Provide the (x, y) coordinate of the cell's center where the given text is located.  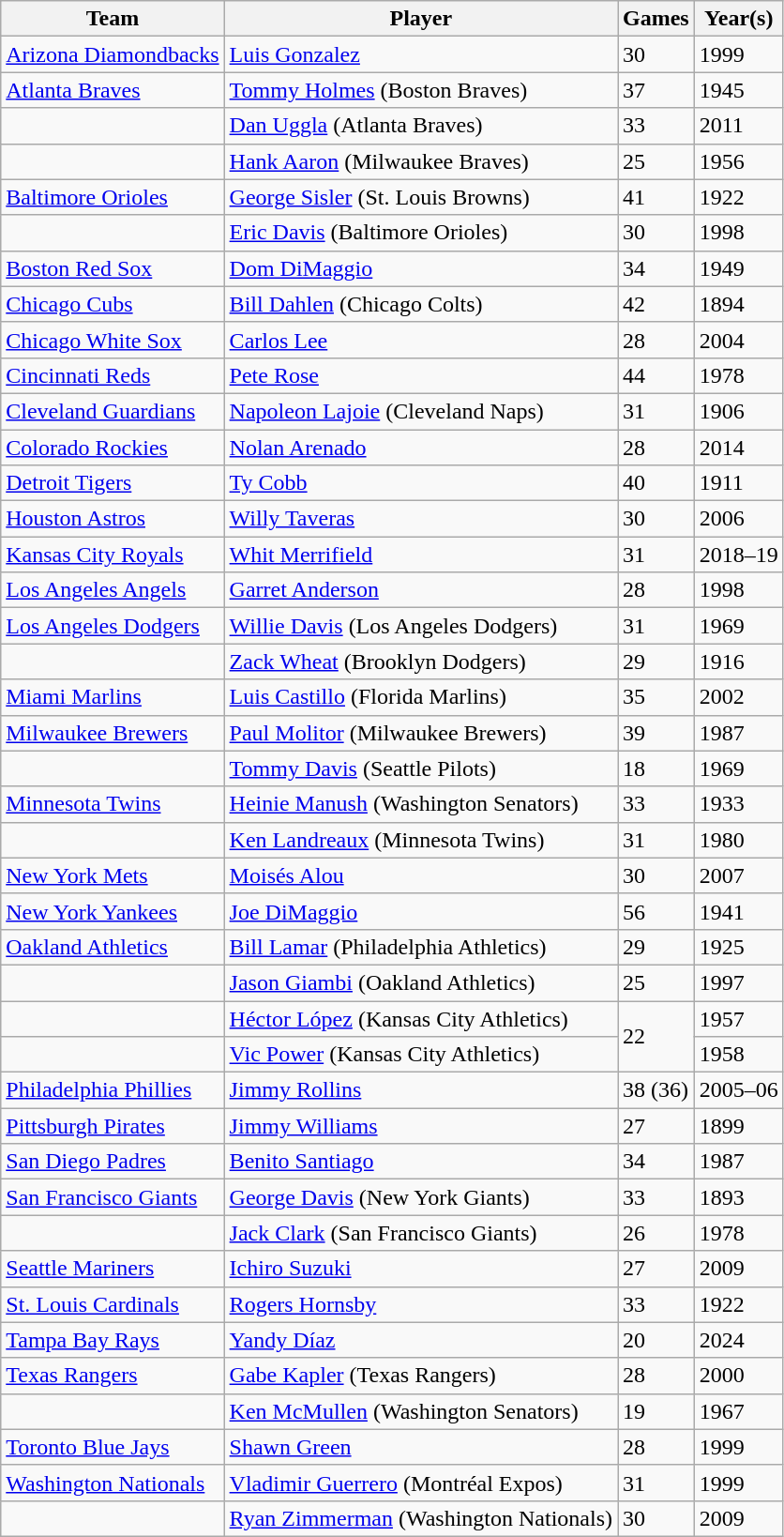
Vic Power (Kansas City Athletics) (420, 1055)
Ken Landreaux (Minnesota Twins) (420, 840)
2024 (739, 1340)
Napoleon Lajoie (Cleveland Naps) (420, 411)
Kansas City Royals (113, 555)
Cleveland Guardians (113, 411)
1957 (739, 1018)
George Davis (New York Giants) (420, 1197)
1894 (739, 304)
44 (656, 375)
Joe DiMaggio (420, 911)
Willy Taveras (420, 519)
1958 (739, 1055)
Héctor López (Kansas City Athletics) (420, 1018)
Eric Davis (Baltimore Orioles) (420, 233)
Vladimir Guerrero (Montréal Expos) (420, 1483)
26 (656, 1233)
41 (656, 197)
Houston Astros (113, 519)
Games (656, 19)
Luis Castillo (Florida Marlins) (420, 697)
Toronto Blue Jays (113, 1447)
40 (656, 483)
Baltimore Orioles (113, 197)
1980 (739, 840)
Milwaukee Brewers (113, 733)
San Francisco Giants (113, 1197)
2000 (739, 1376)
Nolan Arenado (420, 448)
Whit Merrifield (420, 555)
Chicago Cubs (113, 304)
Carlos Lee (420, 340)
1945 (739, 90)
1967 (739, 1411)
Gabe Kapler (Texas Rangers) (420, 1376)
San Diego Padres (113, 1162)
18 (656, 768)
1893 (739, 1197)
19 (656, 1411)
Dan Uggla (Atlanta Braves) (420, 126)
1916 (739, 662)
George Sisler (St. Louis Browns) (420, 197)
Minnesota Twins (113, 804)
2014 (739, 448)
Team (113, 19)
2004 (739, 340)
Dom DiMaggio (420, 268)
1906 (739, 411)
Colorado Rockies (113, 448)
1933 (739, 804)
New York Mets (113, 875)
Philadelphia Phillies (113, 1090)
New York Yankees (113, 911)
Detroit Tigers (113, 483)
Yandy Díaz (420, 1340)
1899 (739, 1126)
Pittsburgh Pirates (113, 1126)
1925 (739, 947)
Oakland Athletics (113, 947)
2011 (739, 126)
2002 (739, 697)
Cincinnati Reds (113, 375)
1956 (739, 161)
Paul Molitor (Milwaukee Brewers) (420, 733)
Hank Aaron (Milwaukee Braves) (420, 161)
22 (656, 1036)
Luis Gonzalez (420, 54)
Ryan Zimmerman (Washington Nationals) (420, 1518)
Texas Rangers (113, 1376)
Tommy Holmes (Boston Braves) (420, 90)
Shawn Green (420, 1447)
Year(s) (739, 19)
Los Angeles Angels (113, 590)
Jimmy Rollins (420, 1090)
Ichiro Suzuki (420, 1269)
56 (656, 911)
Ken McMullen (Washington Senators) (420, 1411)
20 (656, 1340)
1997 (739, 982)
Jason Giambi (Oakland Athletics) (420, 982)
Washington Nationals (113, 1483)
Pete Rose (420, 375)
1941 (739, 911)
42 (656, 304)
Los Angeles Dodgers (113, 626)
Tampa Bay Rays (113, 1340)
Boston Red Sox (113, 268)
St. Louis Cardinals (113, 1304)
37 (656, 90)
Jimmy Williams (420, 1126)
1911 (739, 483)
38 (36) (656, 1090)
2005–06 (739, 1090)
2007 (739, 875)
Arizona Diamondbacks (113, 54)
Zack Wheat (Brooklyn Dodgers) (420, 662)
Player (420, 19)
Rogers Hornsby (420, 1304)
Moisés Alou (420, 875)
35 (656, 697)
2006 (739, 519)
Miami Marlins (113, 697)
39 (656, 733)
Bill Lamar (Philadelphia Athletics) (420, 947)
Tommy Davis (Seattle Pilots) (420, 768)
Heinie Manush (Washington Senators) (420, 804)
Bill Dahlen (Chicago Colts) (420, 304)
Willie Davis (Los Angeles Dodgers) (420, 626)
2018–19 (739, 555)
Atlanta Braves (113, 90)
Garret Anderson (420, 590)
Ty Cobb (420, 483)
Benito Santiago (420, 1162)
Seattle Mariners (113, 1269)
1949 (739, 268)
Chicago White Sox (113, 340)
Jack Clark (San Francisco Giants) (420, 1233)
